Return [X, Y] of the center of cell containing provided text 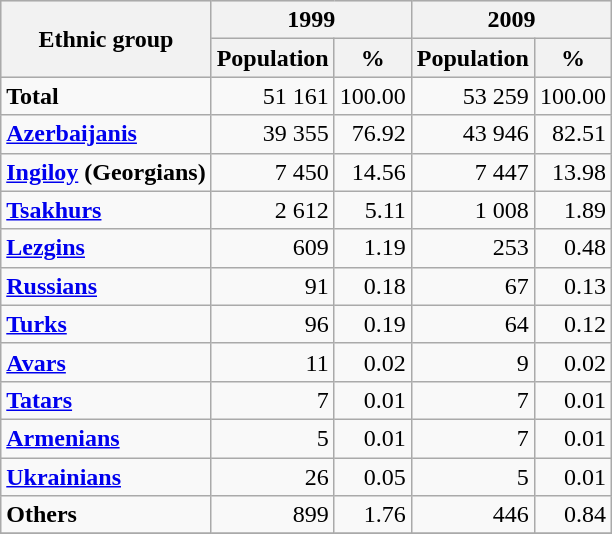
0.48 [572, 248]
11 [272, 362]
76.92 [372, 134]
0.18 [372, 286]
7 450 [272, 172]
2009 [511, 20]
Azerbaijanis [106, 134]
Avars [106, 362]
1 008 [472, 210]
1.76 [372, 515]
0.84 [572, 515]
39 355 [272, 134]
1999 [311, 20]
609 [272, 248]
5.11 [372, 210]
91 [272, 286]
67 [472, 286]
14.56 [372, 172]
Total [106, 96]
13.98 [572, 172]
1.19 [372, 248]
64 [472, 324]
0.05 [372, 477]
43 946 [472, 134]
446 [472, 515]
0.12 [572, 324]
53 259 [472, 96]
51 161 [272, 96]
9 [472, 362]
253 [472, 248]
Ukrainians [106, 477]
2 612 [272, 210]
Russians [106, 286]
26 [272, 477]
7 447 [472, 172]
0.19 [372, 324]
96 [272, 324]
Ingiloy (Georgians) [106, 172]
0.13 [572, 286]
Others [106, 515]
Ethnic group [106, 39]
899 [272, 515]
Tsakhurs [106, 210]
1.89 [572, 210]
Lezgins [106, 248]
Turks [106, 324]
82.51 [572, 134]
Armenians [106, 438]
Tatars [106, 400]
